Pinpoint the cell where the given text exists, returning its [X, Y] midpoint coordinate. 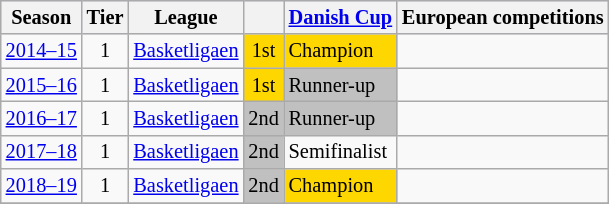
Tier [106, 17]
2017–18 [42, 152]
League [186, 17]
2016–17 [42, 118]
Danish Cup [340, 17]
Semifinalist [340, 152]
European competitions [503, 17]
2014–15 [42, 51]
Season [42, 17]
2018–19 [42, 186]
2015–16 [42, 85]
